From the cell containing the given text, extract its center point as (x, y) coordinate. 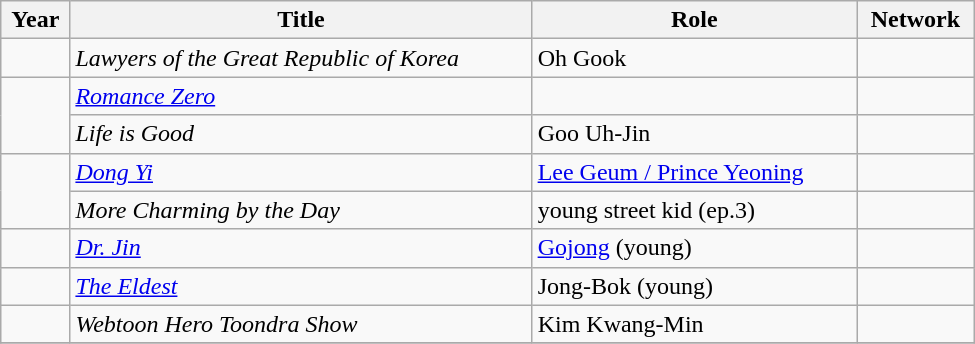
Life is Good (301, 134)
More Charming by the Day (301, 210)
Role (694, 20)
Title (301, 20)
young street kid (ep.3) (694, 210)
Goo Uh-Jin (694, 134)
Gojong (young) (694, 248)
Lawyers of the Great Republic of Korea (301, 58)
Jong-Bok (young) (694, 286)
Lee Geum / Prince Yeoning (694, 172)
Kim Kwang-Min (694, 324)
Dr. Jin (301, 248)
Dong Yi (301, 172)
Year (36, 20)
Romance Zero (301, 96)
Webtoon Hero Toondra Show (301, 324)
Oh Gook (694, 58)
Network (916, 20)
The Eldest (301, 286)
